Output the [x, y] coordinate of the center of the cell containing the given text.  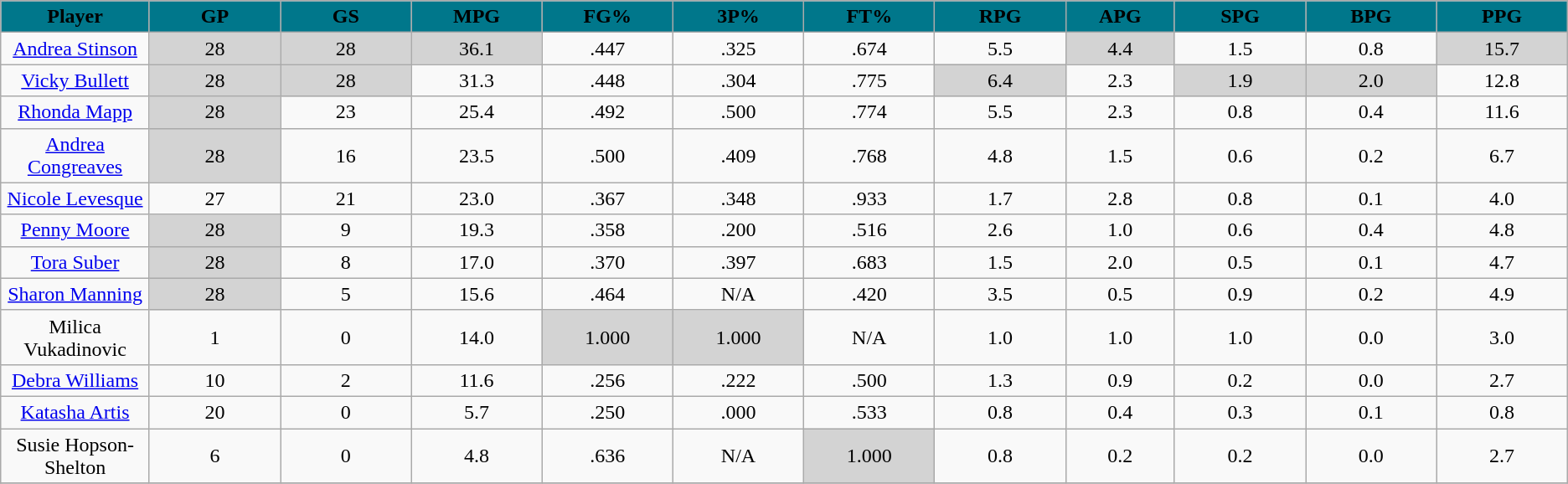
.768 [869, 156]
15.6 [477, 294]
.448 [607, 80]
RPG [1000, 17]
5 [346, 294]
Rhonda Mapp [75, 112]
Milica Vukadinovic [75, 337]
20 [214, 412]
6.4 [1000, 80]
.492 [607, 112]
6 [214, 456]
16 [346, 156]
6.7 [1502, 156]
.420 [869, 294]
1.3 [1000, 380]
.200 [738, 230]
.000 [738, 412]
.397 [738, 262]
27 [214, 198]
2.8 [1120, 198]
23.5 [477, 156]
2 [346, 380]
.256 [607, 380]
.325 [738, 49]
.933 [869, 198]
.775 [869, 80]
4.0 [1502, 198]
.447 [607, 49]
Nicole Levesque [75, 198]
PPG [1502, 17]
Player [75, 17]
Andrea Congreaves [75, 156]
Debra Williams [75, 380]
.250 [607, 412]
4.9 [1502, 294]
.222 [738, 380]
4.4 [1120, 49]
.358 [607, 230]
Susie Hopson-Shelton [75, 456]
1.9 [1240, 80]
23 [346, 112]
36.1 [477, 49]
.683 [869, 262]
BPG [1371, 17]
8 [346, 262]
FT% [869, 17]
2.6 [1000, 230]
.533 [869, 412]
14.0 [477, 337]
5.7 [477, 412]
.409 [738, 156]
3.5 [1000, 294]
1.7 [1000, 198]
.636 [607, 456]
Penny Moore [75, 230]
APG [1120, 17]
17.0 [477, 262]
3.0 [1502, 337]
10 [214, 380]
Andrea Stinson [75, 49]
.367 [607, 198]
MPG [477, 17]
FG% [607, 17]
9 [346, 230]
Tora Suber [75, 262]
.774 [869, 112]
Katasha Artis [75, 412]
19.3 [477, 230]
12.8 [1502, 80]
.464 [607, 294]
.348 [738, 198]
.304 [738, 80]
Vicky Bullett [75, 80]
21 [346, 198]
25.4 [477, 112]
23.0 [477, 198]
.516 [869, 230]
4.7 [1502, 262]
0.3 [1240, 412]
3P% [738, 17]
15.7 [1502, 49]
1 [214, 337]
.674 [869, 49]
SPG [1240, 17]
Sharon Manning [75, 294]
31.3 [477, 80]
.370 [607, 262]
GP [214, 17]
GS [346, 17]
